Return [x, y] of the center of cell containing provided text 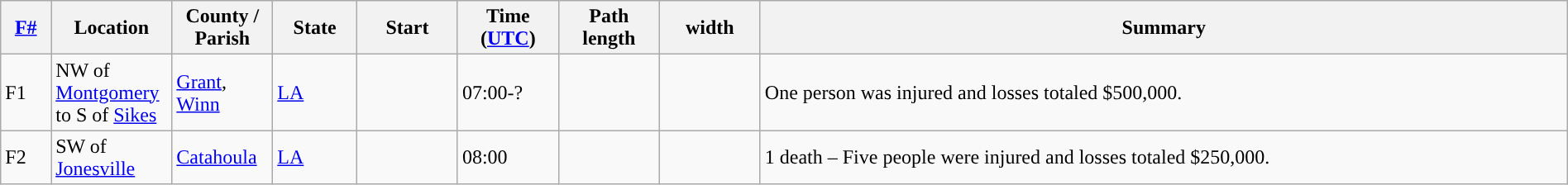
F# [26, 28]
F2 [26, 157]
SW of Jonesville [112, 157]
Location [112, 28]
Catahoula [222, 157]
F1 [26, 92]
One person was injured and losses totaled $500,000. [1164, 92]
Summary [1164, 28]
State [315, 28]
County / Parish [222, 28]
1 death – Five people were injured and losses totaled $250,000. [1164, 157]
08:00 [508, 157]
Grant, Winn [222, 92]
Time (UTC) [508, 28]
Path length [609, 28]
width [710, 28]
07:00-? [508, 92]
Start [407, 28]
NW of Montgomery to S of Sikes [112, 92]
